Scan for the cell matching the given text and deliver its (X, Y) coordinate at center. 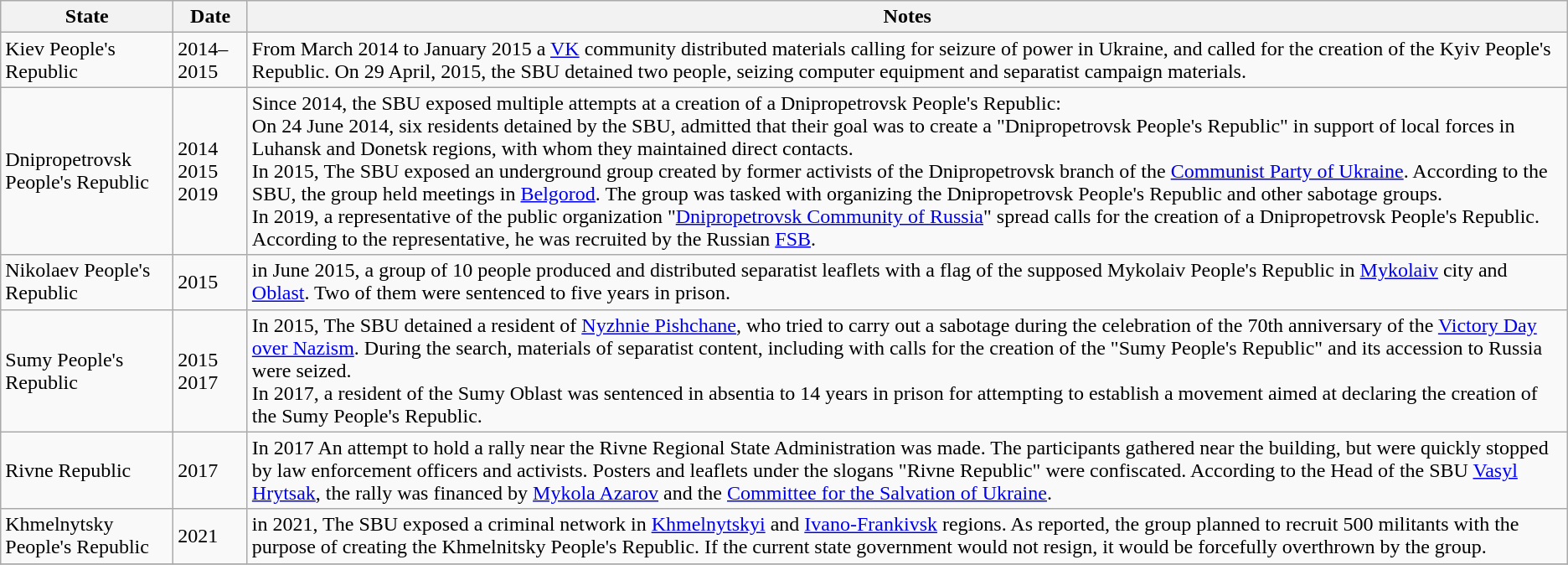
Nikolaev People's Republic (87, 282)
Sumy People's Republic (87, 371)
2017 (210, 470)
2015 (210, 282)
Rivne Republic (87, 470)
Kiev People's Republic (87, 60)
201420152019 (210, 171)
2014–2015 (210, 60)
State (87, 17)
Notes (907, 17)
Date (210, 17)
20152017 (210, 371)
Khmelnytsky People's Republic (87, 536)
2021 (210, 536)
Dnipropetrovsk People's Republic (87, 171)
